Return the [x, y] coordinate for the center point of the cell that contains the specified text.  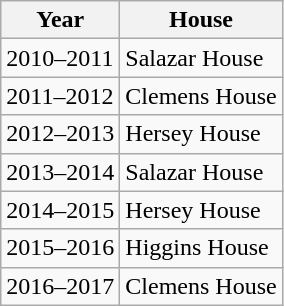
Higgins House [201, 248]
2010–2011 [60, 58]
Year [60, 20]
House [201, 20]
2012–2013 [60, 134]
2016–2017 [60, 286]
2015–2016 [60, 248]
2013–2014 [60, 172]
2014–2015 [60, 210]
2011–2012 [60, 96]
